Return (x, y) of the center of cell containing provided text 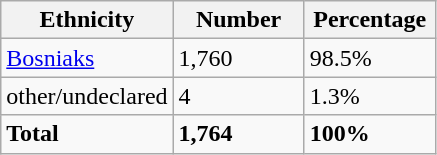
Number (238, 20)
Bosniaks (87, 58)
Percentage (370, 20)
1,764 (238, 134)
1,760 (238, 58)
1.3% (370, 96)
Total (87, 134)
4 (238, 96)
other/undeclared (87, 96)
100% (370, 134)
98.5% (370, 58)
Ethnicity (87, 20)
